Detect which cell encompasses the target text, then output its [x, y] center coordinate. 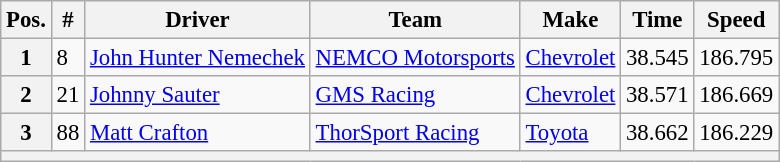
Johnny Sauter [198, 95]
186.795 [736, 58]
Pos. [26, 20]
Team [415, 20]
38.662 [658, 133]
3 [26, 133]
1 [26, 58]
# [68, 20]
GMS Racing [415, 95]
NEMCO Motorsports [415, 58]
38.571 [658, 95]
ThorSport Racing [415, 133]
Toyota [570, 133]
Time [658, 20]
Driver [198, 20]
88 [68, 133]
38.545 [658, 58]
Make [570, 20]
8 [68, 58]
Matt Crafton [198, 133]
186.669 [736, 95]
John Hunter Nemechek [198, 58]
Speed [736, 20]
21 [68, 95]
186.229 [736, 133]
2 [26, 95]
